From the cell containing the given text, extract its center point as (x, y) coordinate. 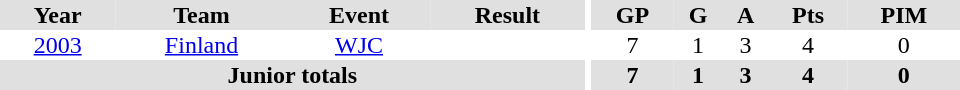
PIM (904, 15)
WJC (359, 45)
Year (58, 15)
Junior totals (292, 75)
Result (507, 15)
2003 (58, 45)
GP (632, 15)
Finland (202, 45)
Team (202, 15)
Pts (808, 15)
Event (359, 15)
A (746, 15)
G (698, 15)
